Return the (x, y) coordinate for the center point of the cell that contains the specified text.  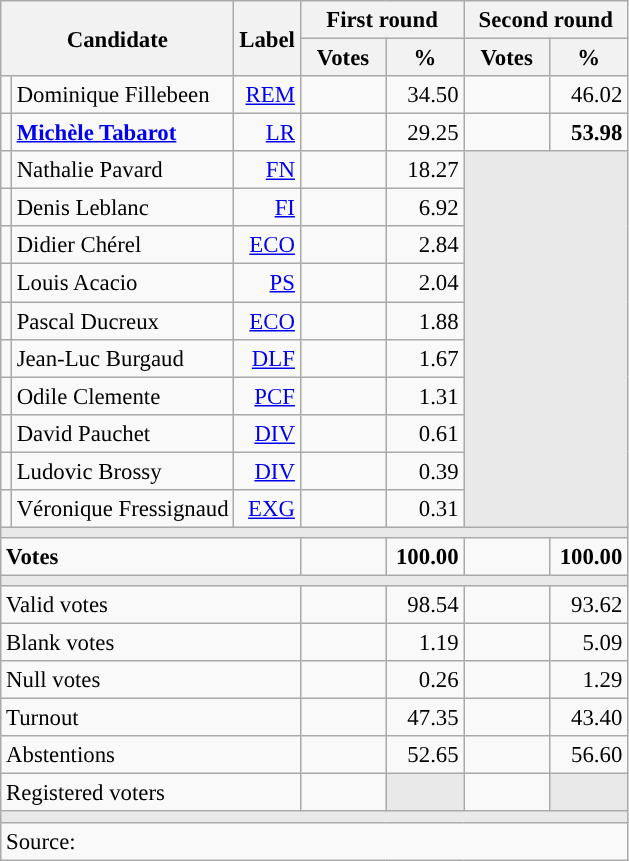
Odile Clemente (122, 396)
LR (267, 133)
Véronique Fressignaud (122, 509)
2.04 (425, 283)
Didier Chérel (122, 245)
93.62 (588, 605)
1.88 (425, 321)
Michèle Tabarot (122, 133)
Second round (546, 20)
Turnout (150, 718)
46.02 (588, 95)
56.60 (588, 755)
Blank votes (150, 643)
1.19 (425, 643)
53.98 (588, 133)
Valid votes (150, 605)
0.39 (425, 471)
52.65 (425, 755)
6.92 (425, 208)
1.31 (425, 396)
FI (267, 208)
47.35 (425, 718)
Candidate (118, 38)
1.67 (425, 358)
Pascal Ducreux (122, 321)
Jean-Luc Burgaud (122, 358)
Source: (314, 841)
Abstentions (150, 755)
18.27 (425, 170)
First round (382, 20)
Dominique Fillebeen (122, 95)
Null votes (150, 680)
Ludovic Brossy (122, 471)
43.40 (588, 718)
Denis Leblanc (122, 208)
29.25 (425, 133)
5.09 (588, 643)
EXG (267, 509)
0.26 (425, 680)
34.50 (425, 95)
98.54 (425, 605)
0.31 (425, 509)
PCF (267, 396)
Nathalie Pavard (122, 170)
0.61 (425, 433)
PS (267, 283)
Louis Acacio (122, 283)
1.29 (588, 680)
DLF (267, 358)
Label (267, 38)
FN (267, 170)
2.84 (425, 245)
REM (267, 95)
David Pauchet (122, 433)
Registered voters (150, 793)
